Pinpoint the cell where the given text exists, returning its (X, Y) midpoint coordinate. 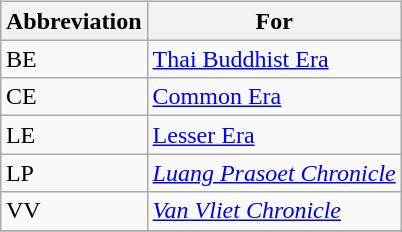
Thai Buddhist Era (274, 59)
BE (74, 59)
Luang Prasoet Chronicle (274, 173)
Van Vliet Chronicle (274, 211)
For (274, 21)
Abbreviation (74, 21)
LP (74, 173)
LE (74, 135)
Common Era (274, 97)
VV (74, 211)
Lesser Era (274, 135)
CE (74, 97)
